Extract the (x, y) coordinate from the center of the cell holding the provided text.  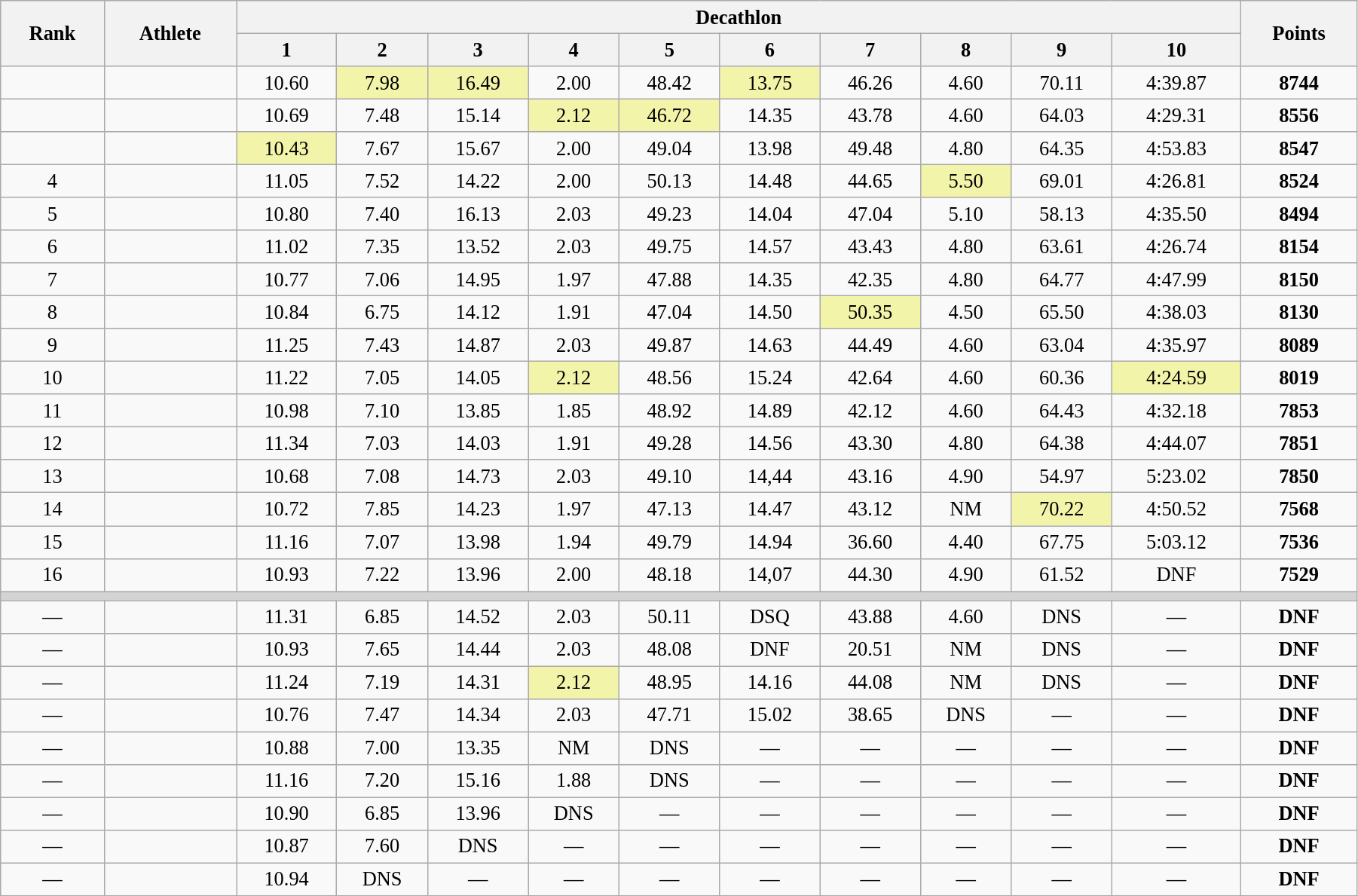
7.67 (383, 148)
15.14 (478, 115)
64.03 (1061, 115)
7.47 (383, 715)
49.48 (870, 148)
64.38 (1061, 443)
4:47.99 (1176, 280)
8089 (1299, 345)
11.25 (286, 345)
1 (286, 50)
14.04 (770, 214)
7.07 (383, 542)
11.05 (286, 181)
10.72 (286, 509)
1.85 (574, 411)
13.35 (478, 748)
14.94 (770, 542)
7529 (1299, 575)
49.79 (669, 542)
44.49 (870, 345)
10.43 (286, 148)
Decathlon (739, 17)
4:26.81 (1176, 181)
7.98 (383, 82)
14.57 (770, 246)
48.08 (669, 650)
14.95 (478, 280)
7.20 (383, 781)
7.60 (383, 846)
7.48 (383, 115)
14.52 (478, 616)
2 (383, 50)
8744 (1299, 82)
67.75 (1061, 542)
10.80 (286, 214)
1.94 (574, 542)
15.16 (478, 781)
43.12 (870, 509)
63.61 (1061, 246)
4.50 (966, 312)
61.52 (1061, 575)
14.03 (478, 443)
14.50 (770, 312)
38.65 (870, 715)
4:35.97 (1176, 345)
47.13 (669, 509)
5:03.12 (1176, 542)
7.35 (383, 246)
60.36 (1061, 378)
12 (53, 443)
7.10 (383, 411)
4:29.31 (1176, 115)
14.47 (770, 509)
43.88 (870, 616)
4:50.52 (1176, 509)
3 (478, 50)
44.30 (870, 575)
10.87 (286, 846)
7.08 (383, 476)
13.85 (478, 411)
8154 (1299, 246)
14.16 (770, 682)
14.89 (770, 411)
14.22 (478, 181)
36.60 (870, 542)
4:39.87 (1176, 82)
49.04 (669, 148)
16 (53, 575)
4:35.50 (1176, 214)
48.95 (669, 682)
16.13 (478, 214)
11.22 (286, 378)
50.13 (669, 181)
14.56 (770, 443)
7.40 (383, 214)
7.03 (383, 443)
14.12 (478, 312)
6.75 (383, 312)
7.52 (383, 181)
7.22 (383, 575)
Athlete (170, 33)
5:23.02 (1176, 476)
64.43 (1061, 411)
8556 (1299, 115)
49.87 (669, 345)
69.01 (1061, 181)
43.30 (870, 443)
49.28 (669, 443)
8494 (1299, 214)
13.75 (770, 82)
50.11 (669, 616)
14.73 (478, 476)
48.18 (669, 575)
49.10 (669, 476)
4:32.18 (1176, 411)
42.12 (870, 411)
7.85 (383, 509)
65.50 (1061, 312)
47.88 (669, 280)
14 (53, 509)
43.43 (870, 246)
4:53.83 (1176, 148)
7536 (1299, 542)
50.35 (870, 312)
7850 (1299, 476)
43.16 (870, 476)
10.60 (286, 82)
7.43 (383, 345)
4:24.59 (1176, 378)
1.88 (574, 781)
14.34 (478, 715)
11.02 (286, 246)
10.69 (286, 115)
4:44.07 (1176, 443)
7.00 (383, 748)
8524 (1299, 181)
15.67 (478, 148)
43.78 (870, 115)
48.92 (669, 411)
7.05 (383, 378)
4:26.74 (1176, 246)
7.65 (383, 650)
4:38.03 (1176, 312)
64.77 (1061, 280)
7851 (1299, 443)
15 (53, 542)
54.97 (1061, 476)
49.23 (669, 214)
7.06 (383, 280)
10.76 (286, 715)
10.68 (286, 476)
7853 (1299, 411)
14.87 (478, 345)
DSQ (770, 616)
14.31 (478, 682)
11.34 (286, 443)
14.44 (478, 650)
13.52 (478, 246)
10.94 (286, 879)
10.84 (286, 312)
48.56 (669, 378)
49.75 (669, 246)
15.24 (770, 378)
14.23 (478, 509)
63.04 (1061, 345)
4.40 (966, 542)
11.31 (286, 616)
10.90 (286, 814)
48.42 (669, 82)
8130 (1299, 312)
10.88 (286, 748)
47.71 (669, 715)
8150 (1299, 280)
64.35 (1061, 148)
70.11 (1061, 82)
13 (53, 476)
10.98 (286, 411)
42.64 (870, 378)
10.77 (286, 280)
7568 (1299, 509)
8019 (1299, 378)
14.05 (478, 378)
44.08 (870, 682)
14,44 (770, 476)
46.72 (669, 115)
20.51 (870, 650)
70.22 (1061, 509)
46.26 (870, 82)
42.35 (870, 280)
7.19 (383, 682)
15.02 (770, 715)
11 (53, 411)
8547 (1299, 148)
5.10 (966, 214)
44.65 (870, 181)
16.49 (478, 82)
Rank (53, 33)
14,07 (770, 575)
14.48 (770, 181)
14.63 (770, 345)
5.50 (966, 181)
58.13 (1061, 214)
11.24 (286, 682)
Points (1299, 33)
